Provide the [X, Y] coordinate of the cell's center where the given text is located.  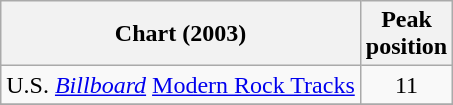
Peakposition [406, 34]
11 [406, 85]
Chart (2003) [181, 34]
U.S. Billboard Modern Rock Tracks [181, 85]
